Return the (x, y) coordinate for the center point of the cell that contains the specified text.  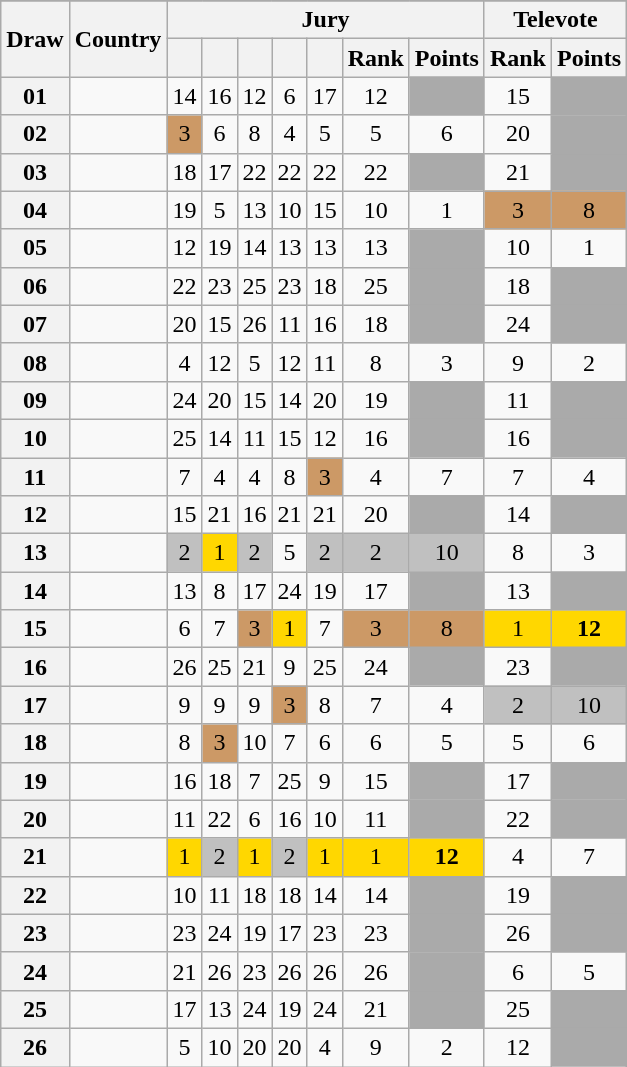
08 (35, 362)
03 (35, 172)
07 (35, 324)
Jury (326, 20)
Country (118, 39)
06 (35, 286)
01 (35, 96)
09 (35, 400)
05 (35, 248)
02 (35, 134)
Draw (35, 39)
04 (35, 210)
Televote (555, 20)
